Determine the [X, Y] coordinate at the center of the cell enclosing the given text.  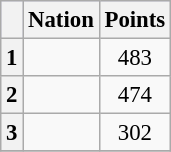
Points [134, 20]
Nation [61, 20]
474 [134, 95]
483 [134, 58]
3 [12, 133]
2 [12, 95]
1 [12, 58]
302 [134, 133]
